Provide the (X, Y) coordinate of the cell's center where the given text is located.  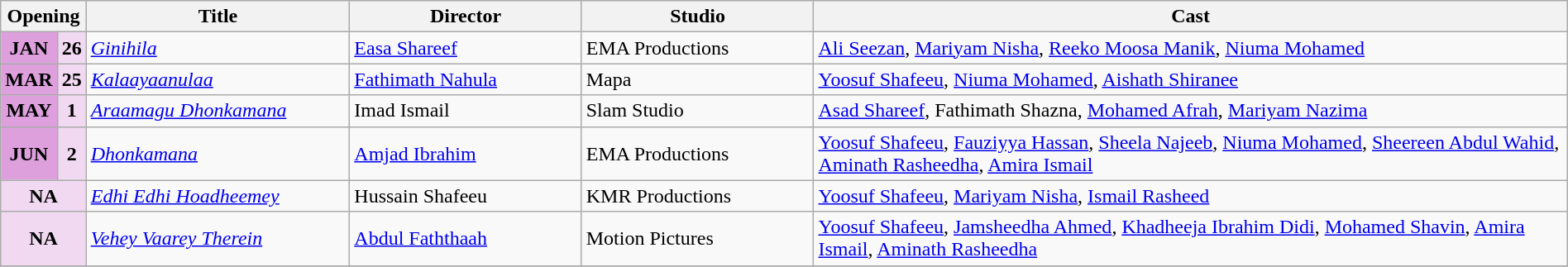
Dhonkamana (218, 154)
2 (71, 154)
Fathimath Nahula (466, 79)
JUN (29, 154)
Easa Shareef (466, 48)
MAY (29, 111)
JAN (29, 48)
Ginihila (218, 48)
1 (71, 111)
Yoosuf Shafeeu, Fauziyya Hassan, Sheela Najeeb, Niuma Mohamed, Sheereen Abdul Wahid, Aminath Rasheedha, Amira Ismail (1191, 154)
Opening (43, 17)
Director (466, 17)
Cast (1191, 17)
Yoosuf Shafeeu, Niuma Mohamed, Aishath Shiranee (1191, 79)
Ali Seezan, Mariyam Nisha, Reeko Moosa Manik, Niuma Mohamed (1191, 48)
Slam Studio (698, 111)
Amjad Ibrahim (466, 154)
MAR (29, 79)
Yoosuf Shafeeu, Jamsheedha Ahmed, Khadheeja Ibrahim Didi, Mohamed Shavin, Amira Ismail, Aminath Rasheedha (1191, 238)
KMR Productions (698, 196)
Abdul Faththaah (466, 238)
Kalaayaanulaa (218, 79)
25 (71, 79)
Imad Ismail (466, 111)
Araamagu Dhonkamana (218, 111)
Asad Shareef, Fathimath Shazna, Mohamed Afrah, Mariyam Nazima (1191, 111)
Motion Pictures (698, 238)
Hussain Shafeeu (466, 196)
26 (71, 48)
Yoosuf Shafeeu, Mariyam Nisha, Ismail Rasheed (1191, 196)
Studio (698, 17)
Edhi Edhi Hoadheemey (218, 196)
Title (218, 17)
Vehey Vaarey Therein (218, 238)
Mapa (698, 79)
